Determine the (X, Y) coordinate at the center of the cell enclosing the given text.  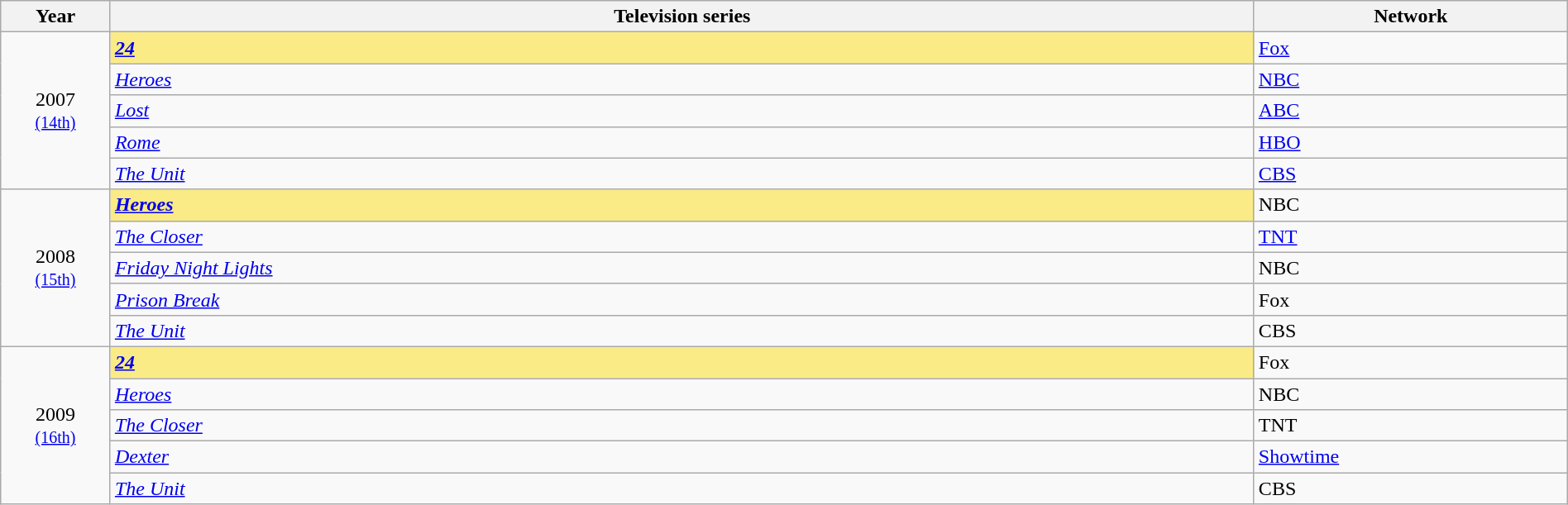
2009(16th) (56, 425)
Rome (681, 142)
Showtime (1411, 457)
ABC (1411, 111)
Prison Break (681, 299)
Lost (681, 111)
Year (56, 17)
2007(14th) (56, 111)
Dexter (681, 457)
HBO (1411, 142)
Friday Night Lights (681, 268)
Television series (681, 17)
2008(15th) (56, 268)
Network (1411, 17)
